Find where the given text appears and provide that cell's center as (X, Y) coordinate. 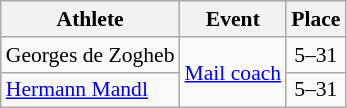
Georges de Zogheb (90, 55)
Hermann Mandl (90, 90)
Event (234, 19)
Place (316, 19)
Mail coach (234, 72)
Athlete (90, 19)
